Search for the cell housing the specified text and yield its (X, Y) center coordinate. 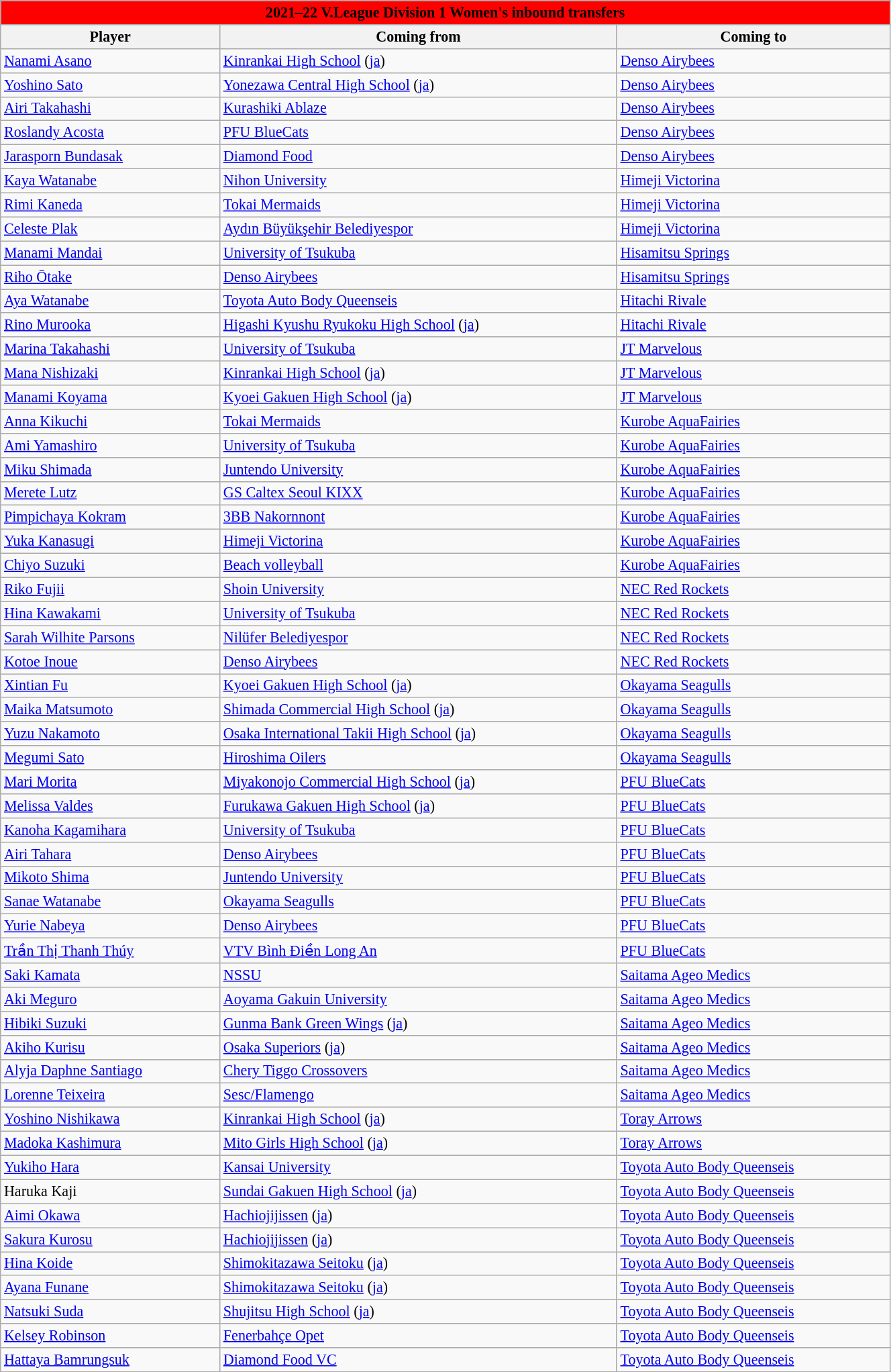
Airi Takahashi (110, 109)
Osaka International Takii High School (ja) (419, 734)
Furukawa Gakuen High School (ja) (419, 805)
Madoka Kashimura (110, 1143)
Chery Tiggo Crossovers (419, 1071)
Manami Mandai (110, 253)
Shoin University (419, 589)
Osaka Superiors (ja) (419, 1047)
Mito Girls High School (ja) (419, 1143)
Akiho Kurisu (110, 1047)
Kurashiki Ablaze (419, 109)
Hiroshima Oilers (419, 758)
Marina Takahashi (110, 349)
Maika Matsumoto (110, 709)
Chiyo Suzuki (110, 565)
Merete Lutz (110, 493)
Yoshino Sato (110, 85)
Rino Murooka (110, 325)
Sarah Wilhite Parsons (110, 638)
Yuka Kanasugi (110, 541)
Fenerbahçe Opet (419, 1336)
Sanae Watanabe (110, 902)
Mari Morita (110, 781)
Yonezawa Central High School (ja) (419, 85)
Rimi Kaneda (110, 205)
Alyja Daphne Santiago (110, 1071)
Kotoe Inoue (110, 661)
Hattaya Bamrungsuk (110, 1359)
Coming to (753, 36)
2021–22 V.League Division 1 Women's inbound transfers (445, 12)
Manami Koyama (110, 397)
Kanoha Kagamihara (110, 830)
Yukiho Hara (110, 1167)
3BB Nakornnont (419, 518)
Ayana Funane (110, 1287)
Mana Nishizaki (110, 373)
Sundai Gakuen High School (ja) (419, 1191)
Aimi Okawa (110, 1216)
Aki Meguro (110, 999)
Gunma Bank Green Wings (ja) (419, 1023)
Player (110, 36)
Xintian Fu (110, 685)
Aoyama Gakuin University (419, 999)
Sesc/Flamengo (419, 1095)
Lorenne Teixeira (110, 1095)
NSSU (419, 975)
VTV Bình Điền Long An (419, 950)
Higashi Kyushu Ryukoku High School (ja) (419, 325)
Hina Koide (110, 1263)
Nilüfer Belediyespor (419, 638)
Saki Kamata (110, 975)
Beach volleyball (419, 565)
Yoshino Nishikawa (110, 1119)
Kansai University (419, 1167)
Nihon University (419, 181)
Aydın Büyükşehir Belediyespor (419, 229)
GS Caltex Seoul KIXX (419, 493)
Mikoto Shima (110, 878)
Airi Tahara (110, 854)
Hina Kawakami (110, 614)
Riko Fujii (110, 589)
Melissa Valdes (110, 805)
Kelsey Robinson (110, 1336)
Megumi Sato (110, 758)
Pimpichaya Kokram (110, 518)
Miku Shimada (110, 469)
Haruka Kaji (110, 1191)
Shimada Commercial High School (ja) (419, 709)
Roslandy Acosta (110, 133)
Ami Yamashiro (110, 445)
Nanami Asano (110, 60)
Miyakonojo Commercial High School (ja) (419, 781)
Yurie Nabeya (110, 926)
Trần Thị Thanh Thúy (110, 950)
Natsuki Suda (110, 1312)
Diamond Food VC (419, 1359)
Coming from (419, 36)
Shujitsu High School (ja) (419, 1312)
Celeste Plak (110, 229)
Aya Watanabe (110, 301)
Riho Ōtake (110, 277)
Sakura Kurosu (110, 1239)
Diamond Food (419, 156)
Jarasporn Bundasak (110, 156)
Kaya Watanabe (110, 181)
Hibiki Suzuki (110, 1023)
Anna Kikuchi (110, 421)
Yuzu Nakamoto (110, 734)
